Determine the [X, Y] coordinate at the center of the cell enclosing the given text.  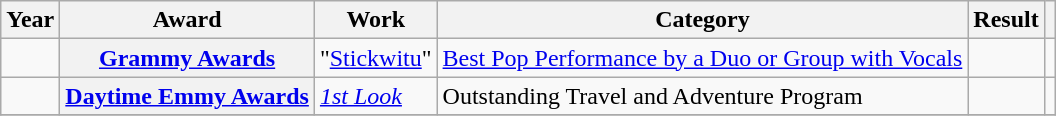
Grammy Awards [188, 58]
Year [30, 20]
"Stickwitu" [376, 58]
Daytime Emmy Awards [188, 96]
Award [188, 20]
Best Pop Performance by a Duo or Group with Vocals [702, 58]
1st Look [376, 96]
Result [1006, 20]
Work [376, 20]
Outstanding Travel and Adventure Program [702, 96]
Category [702, 20]
